Find where the given text appears and provide that cell's center as [x, y] coordinate. 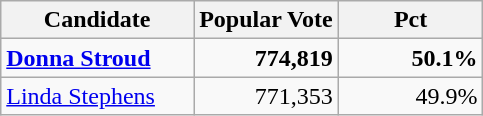
Popular Vote [266, 20]
50.1% [410, 58]
774,819 [266, 58]
Candidate [98, 20]
49.9% [410, 96]
Pct [410, 20]
Linda Stephens [98, 96]
Donna Stroud [98, 58]
771,353 [266, 96]
